Scan for the cell matching the given text and deliver its (x, y) coordinate at center. 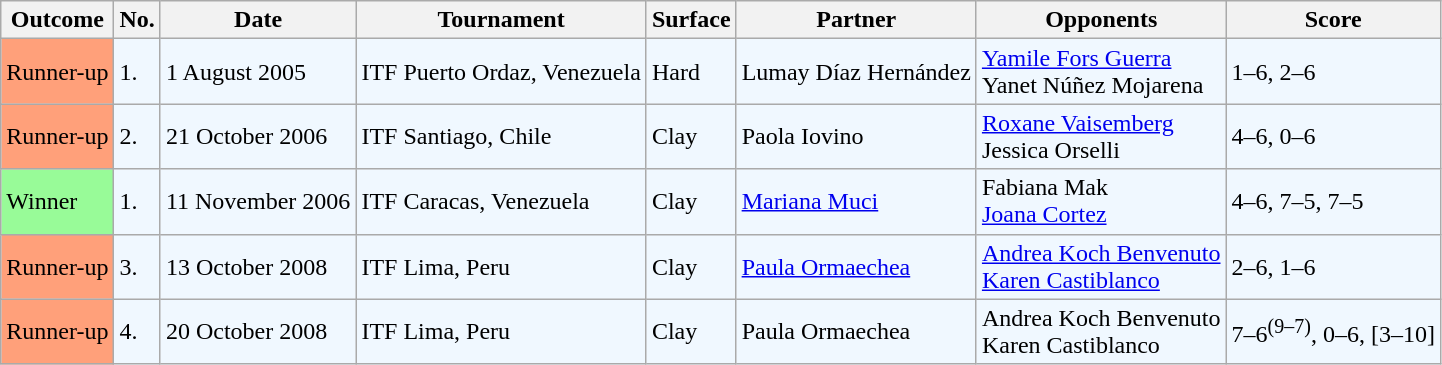
13 October 2008 (258, 266)
Mariana Muci (856, 202)
No. (137, 20)
Winner (58, 202)
Yamile Fors Guerra Yanet Núñez Mojarena (1101, 72)
1–6, 2–6 (1333, 72)
Tournament (502, 20)
4–6, 7–5, 7–5 (1333, 202)
2–6, 1–6 (1333, 266)
Outcome (58, 20)
21 October 2006 (258, 136)
ITF Caracas, Venezuela (502, 202)
Lumay Díaz Hernández (856, 72)
4. (137, 332)
Fabiana Mak Joana Cortez (1101, 202)
7–6(9–7), 0–6, [3–10] (1333, 332)
Roxane Vaisemberg Jessica Orselli (1101, 136)
11 November 2006 (258, 202)
2. (137, 136)
1 August 2005 (258, 72)
ITF Santiago, Chile (502, 136)
Partner (856, 20)
Date (258, 20)
Surface (691, 20)
Score (1333, 20)
Opponents (1101, 20)
ITF Puerto Ordaz, Venezuela (502, 72)
3. (137, 266)
4–6, 0–6 (1333, 136)
Paola Iovino (856, 136)
20 October 2008 (258, 332)
Hard (691, 72)
